Extract the (x, y) coordinate from the center of the cell holding the provided text.  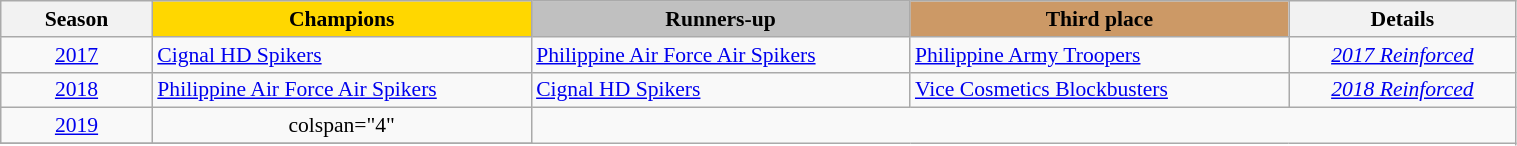
Champions (342, 19)
Details (1402, 19)
Runners-up (720, 19)
2018 Reinforced (1402, 90)
2018 (77, 90)
2019 (77, 126)
Vice Cosmetics Blockbusters (1100, 90)
Philippine Army Troopers (1100, 55)
2017 Reinforced (1402, 55)
Season (77, 19)
colspan="4" (342, 126)
2017 (77, 55)
Third place (1100, 19)
